Search for the cell housing the specified text and yield its (X, Y) center coordinate. 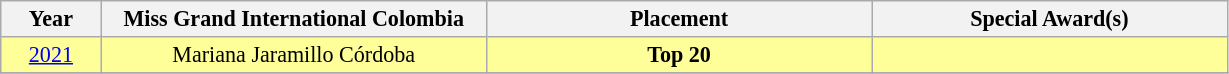
Placement (678, 18)
Miss Grand International Colombia (294, 18)
2021 (51, 54)
Year (51, 18)
Top 20 (678, 54)
Mariana Jaramillo Córdoba (294, 54)
Special Award(s) (1050, 18)
